Search for the cell housing the specified text and yield its [x, y] center coordinate. 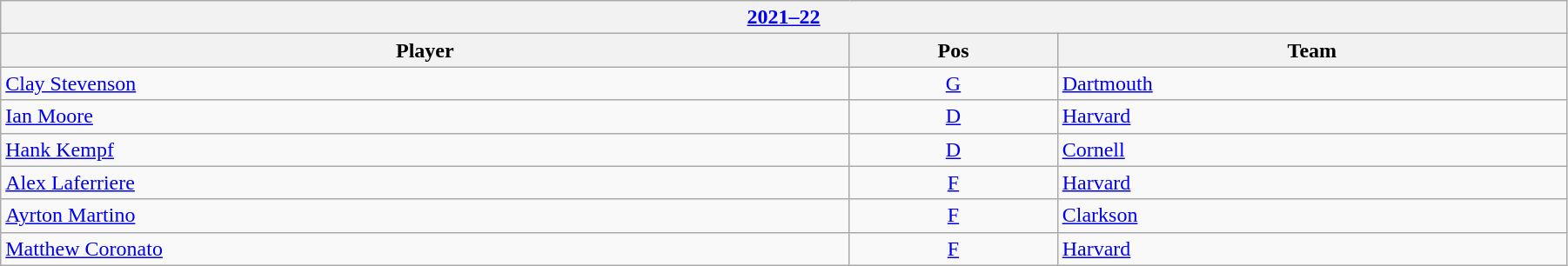
Team [1312, 50]
Dartmouth [1312, 83]
Pos [954, 50]
Alex Laferriere [425, 183]
Clay Stevenson [425, 83]
G [954, 83]
Ayrton Martino [425, 216]
Hank Kempf [425, 150]
Player [425, 50]
Cornell [1312, 150]
Ian Moore [425, 116]
2021–22 [784, 17]
Clarkson [1312, 216]
Matthew Coronato [425, 249]
